Detect which cell encompasses the target text, then output its [X, Y] center coordinate. 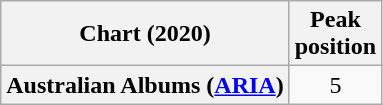
5 [335, 85]
Peakposition [335, 34]
Australian Albums (ARIA) [145, 85]
Chart (2020) [145, 34]
